Detect which cell encompasses the target text, then output its [X, Y] center coordinate. 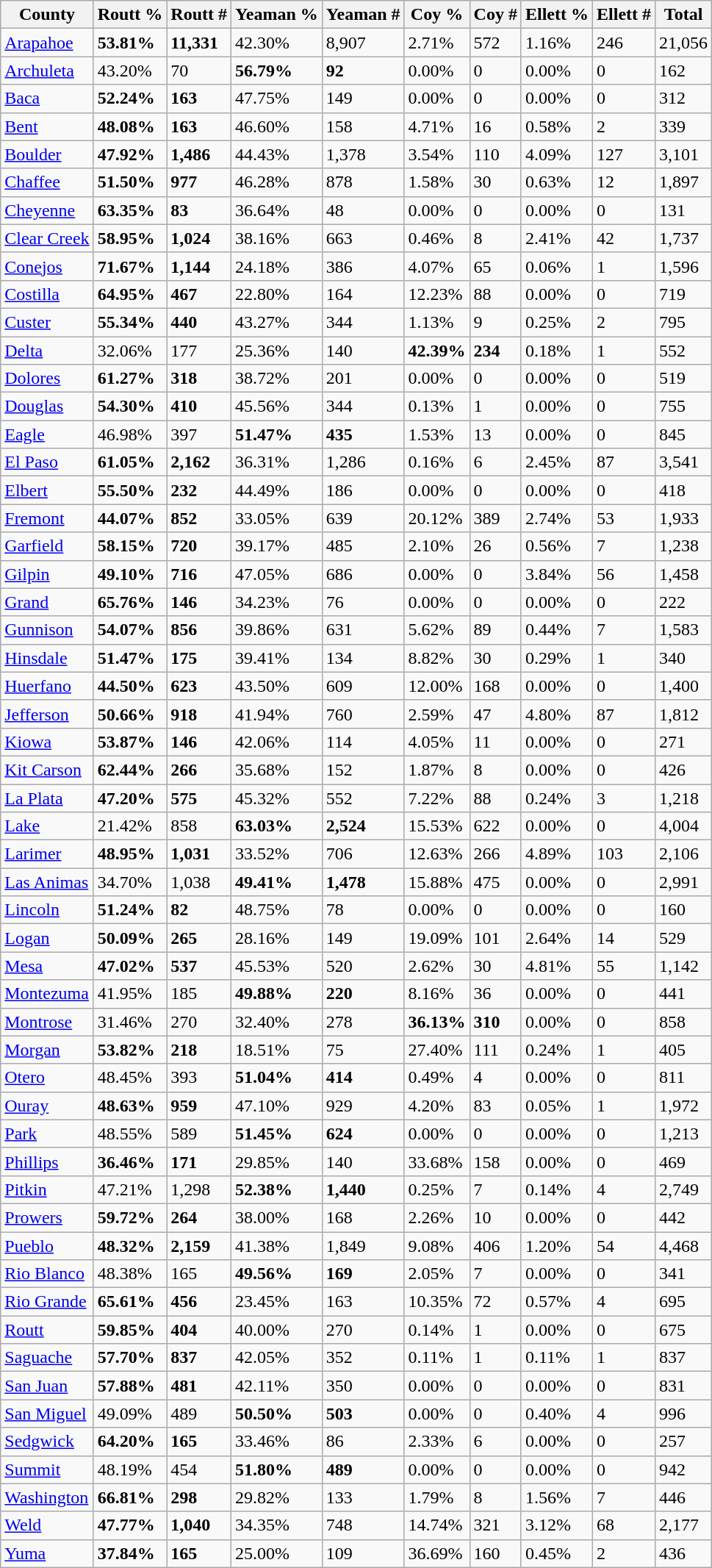
393 [199, 1078]
42.11% [277, 1386]
686 [363, 574]
1,972 [683, 1106]
9.08% [436, 1246]
1.56% [557, 1497]
3.84% [557, 574]
456 [199, 1302]
48.45% [130, 1078]
405 [683, 1050]
53.87% [130, 742]
42.39% [436, 351]
831 [683, 1386]
418 [683, 490]
23.45% [277, 1302]
8,907 [363, 43]
218 [199, 1050]
0.29% [557, 658]
1.16% [557, 43]
37.84% [130, 1553]
43.20% [130, 71]
53 [625, 518]
62.44% [130, 770]
339 [683, 126]
109 [363, 1553]
63.03% [277, 826]
103 [625, 854]
575 [199, 798]
1,440 [363, 1189]
529 [683, 938]
1,933 [683, 518]
33.52% [277, 854]
36.69% [436, 1553]
40.00% [277, 1330]
52.38% [277, 1189]
134 [363, 658]
1,218 [683, 798]
19.09% [436, 938]
3,101 [683, 154]
426 [683, 770]
Eagle [47, 434]
El Paso [47, 462]
32.06% [130, 351]
34.23% [277, 602]
Logan [47, 938]
41.95% [130, 994]
3.54% [436, 154]
1,596 [683, 266]
1,849 [363, 1246]
44.43% [277, 154]
11,331 [199, 43]
Cheyenne [47, 210]
845 [683, 434]
65.61% [130, 1302]
622 [495, 826]
42.06% [277, 742]
3.12% [557, 1525]
36 [495, 994]
Dolores [47, 379]
341 [683, 1274]
2.45% [557, 462]
12 [625, 182]
186 [363, 490]
389 [495, 518]
0.44% [557, 630]
185 [199, 994]
Routt % [130, 15]
64.20% [130, 1442]
298 [199, 1497]
22.80% [277, 294]
609 [363, 686]
Rio Blanco [47, 1274]
14.74% [436, 1525]
Lake [47, 826]
706 [363, 854]
10 [495, 1217]
47.77% [130, 1525]
42 [625, 238]
624 [363, 1134]
Baca [47, 99]
San Miguel [47, 1414]
271 [683, 742]
0.40% [557, 1414]
Conejos [47, 266]
164 [363, 294]
51.80% [277, 1469]
47.10% [277, 1106]
57.88% [130, 1386]
Elbert [47, 490]
2,162 [199, 462]
0.18% [557, 351]
1,024 [199, 238]
0.16% [436, 462]
49.10% [130, 574]
1.87% [436, 770]
1,298 [199, 1189]
14 [625, 938]
34.35% [277, 1525]
340 [683, 658]
61.27% [130, 379]
572 [495, 43]
33.46% [277, 1442]
Rio Grande [47, 1302]
55.34% [130, 322]
406 [495, 1246]
977 [199, 182]
2.59% [436, 714]
232 [199, 490]
1,812 [683, 714]
50.66% [130, 714]
66.81% [130, 1497]
48.75% [277, 910]
47 [495, 714]
520 [363, 966]
171 [199, 1161]
Lincoln [47, 910]
13 [495, 434]
2.05% [436, 1274]
48.38% [130, 1274]
82 [199, 910]
719 [683, 294]
996 [683, 1414]
Ellett % [557, 15]
47.75% [277, 99]
Pueblo [47, 1246]
4.07% [436, 266]
959 [199, 1106]
2.62% [436, 966]
2,524 [363, 826]
2.33% [436, 1442]
47.20% [130, 798]
942 [683, 1469]
Saguache [47, 1358]
48.19% [130, 1469]
12.00% [436, 686]
257 [683, 1442]
51.24% [130, 910]
51.50% [130, 182]
47.05% [277, 574]
49.88% [277, 994]
2,177 [683, 1525]
312 [683, 99]
222 [683, 602]
856 [199, 630]
446 [683, 1497]
52.24% [130, 99]
Routt [47, 1330]
Boulder [47, 154]
68 [625, 1525]
350 [363, 1386]
5.62% [436, 630]
Pitkin [47, 1189]
7.22% [436, 798]
3 [625, 798]
24.18% [277, 266]
475 [495, 882]
Coy % [436, 15]
45.53% [277, 966]
35.68% [277, 770]
442 [683, 1217]
1,038 [199, 882]
46.28% [277, 182]
21,056 [683, 43]
716 [199, 574]
31.46% [130, 1022]
47.02% [130, 966]
55.50% [130, 490]
48.55% [130, 1134]
43.27% [277, 322]
234 [495, 351]
38.16% [277, 238]
33.05% [277, 518]
54 [625, 1246]
Morgan [47, 1050]
929 [363, 1106]
Costilla [47, 294]
54.07% [130, 630]
1,144 [199, 266]
469 [683, 1161]
11 [495, 742]
48.08% [130, 126]
675 [683, 1330]
44.49% [277, 490]
Phillips [47, 1161]
169 [363, 1274]
2.41% [557, 238]
44.07% [130, 518]
8.82% [436, 658]
265 [199, 938]
10.35% [436, 1302]
Douglas [47, 407]
1,583 [683, 630]
0.49% [436, 1078]
519 [683, 379]
1,213 [683, 1134]
811 [683, 1078]
386 [363, 266]
58.95% [130, 238]
1,040 [199, 1525]
Kiowa [47, 742]
La Plata [47, 798]
Montezuma [47, 994]
2,749 [683, 1189]
4.89% [557, 854]
38.00% [277, 1217]
36.64% [277, 210]
485 [363, 546]
63.35% [130, 210]
1,486 [199, 154]
352 [363, 1358]
41.38% [277, 1246]
Yuma [47, 1553]
4.20% [436, 1106]
878 [363, 182]
57.70% [130, 1358]
110 [495, 154]
1,400 [683, 686]
Sedgwick [47, 1442]
8.16% [436, 994]
89 [495, 630]
152 [363, 770]
56.79% [277, 71]
86 [363, 1442]
441 [683, 994]
3,541 [683, 462]
0.05% [557, 1106]
111 [495, 1050]
32.40% [277, 1022]
2.26% [436, 1217]
38.72% [277, 379]
75 [363, 1050]
61.05% [130, 462]
56 [625, 574]
49.56% [277, 1274]
4.05% [436, 742]
264 [199, 1217]
397 [199, 434]
Summit [47, 1469]
43.50% [277, 686]
852 [199, 518]
27.40% [436, 1050]
1,458 [683, 574]
Archuleta [47, 71]
131 [683, 210]
58.15% [130, 546]
39.41% [277, 658]
0.57% [557, 1302]
Bent [47, 126]
59.85% [130, 1330]
36.46% [130, 1161]
Coy # [495, 15]
201 [363, 379]
39.86% [277, 630]
78 [363, 910]
720 [199, 546]
Las Animas [47, 882]
503 [363, 1414]
2.71% [436, 43]
50.50% [277, 1414]
San Juan [47, 1386]
2.64% [557, 938]
0.56% [557, 546]
65.76% [130, 602]
65 [495, 266]
175 [199, 658]
36.31% [277, 462]
410 [199, 407]
28.16% [277, 938]
1,478 [363, 882]
2,159 [199, 1246]
92 [363, 71]
Huerfano [47, 686]
623 [199, 686]
Custer [47, 322]
48.63% [130, 1106]
1.20% [557, 1246]
4,004 [683, 826]
481 [199, 1386]
53.81% [130, 43]
1,238 [683, 546]
48.32% [130, 1246]
46.60% [277, 126]
0.45% [557, 1553]
16 [495, 126]
18.51% [277, 1050]
49.09% [130, 1414]
467 [199, 294]
1,897 [683, 182]
54.30% [130, 407]
47.92% [130, 154]
2.74% [557, 518]
639 [363, 518]
0.46% [436, 238]
59.72% [130, 1217]
Gunnison [47, 630]
755 [683, 407]
36.13% [436, 1022]
0.13% [436, 407]
2,991 [683, 882]
760 [363, 714]
Yeaman # [363, 15]
25.00% [277, 1553]
537 [199, 966]
Weld [47, 1525]
1.79% [436, 1497]
42.05% [277, 1358]
20.12% [436, 518]
220 [363, 994]
4.71% [436, 126]
46.98% [130, 434]
Washington [47, 1497]
2.10% [436, 546]
Otero [47, 1078]
Gilpin [47, 574]
Park [47, 1134]
278 [363, 1022]
1,737 [683, 238]
Prowers [47, 1217]
41.94% [277, 714]
34.70% [130, 882]
440 [199, 322]
0.58% [557, 126]
50.09% [130, 938]
4.81% [557, 966]
795 [683, 322]
918 [199, 714]
318 [199, 379]
51.45% [277, 1134]
Arapahoe [47, 43]
71.67% [130, 266]
4,468 [683, 1246]
51.04% [277, 1078]
310 [495, 1022]
114 [363, 742]
15.88% [436, 882]
454 [199, 1469]
695 [683, 1302]
1,286 [363, 462]
Jefferson [47, 714]
748 [363, 1525]
Ouray [47, 1106]
26 [495, 546]
177 [199, 351]
Chaffee [47, 182]
29.82% [277, 1497]
Mesa [47, 966]
Montrose [47, 1022]
64.95% [130, 294]
9 [495, 322]
Hinsdale [47, 658]
45.56% [277, 407]
Routt # [199, 15]
246 [625, 43]
0.06% [557, 266]
133 [363, 1497]
435 [363, 434]
55 [625, 966]
42.30% [277, 43]
663 [363, 238]
Clear Creek [47, 238]
0.63% [557, 182]
162 [683, 71]
631 [363, 630]
321 [495, 1525]
1.13% [436, 322]
4.80% [557, 714]
436 [683, 1553]
1,378 [363, 154]
47.21% [130, 1189]
76 [363, 602]
45.32% [277, 798]
15.53% [436, 826]
Kit Carson [47, 770]
101 [495, 938]
72 [495, 1302]
589 [199, 1134]
70 [199, 71]
Fremont [47, 518]
414 [363, 1078]
Yeaman % [277, 15]
48.95% [130, 854]
1,142 [683, 966]
49.41% [277, 882]
Larimer [47, 854]
Total [683, 15]
County [47, 15]
33.68% [436, 1161]
1.53% [436, 434]
4.09% [557, 154]
Grand [47, 602]
48 [363, 210]
1,031 [199, 854]
Delta [47, 351]
21.42% [130, 826]
2,106 [683, 854]
39.17% [277, 546]
25.36% [277, 351]
53.82% [130, 1050]
29.85% [277, 1161]
44.50% [130, 686]
404 [199, 1330]
1.58% [436, 182]
Garfield [47, 546]
12.63% [436, 854]
12.23% [436, 294]
Ellett # [625, 15]
127 [625, 154]
